Return the (X, Y) coordinate for the center point of the cell that contains the specified text.  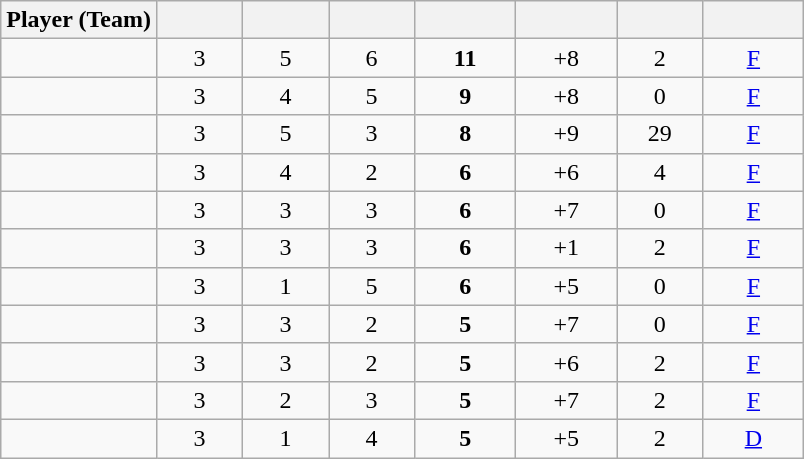
D (754, 438)
11 (466, 58)
9 (466, 96)
29 (660, 134)
+1 (566, 248)
+9 (566, 134)
Player (Team) (79, 20)
8 (466, 134)
